Identify which cell holds the provided text, then report its (X, Y) central coordinate. 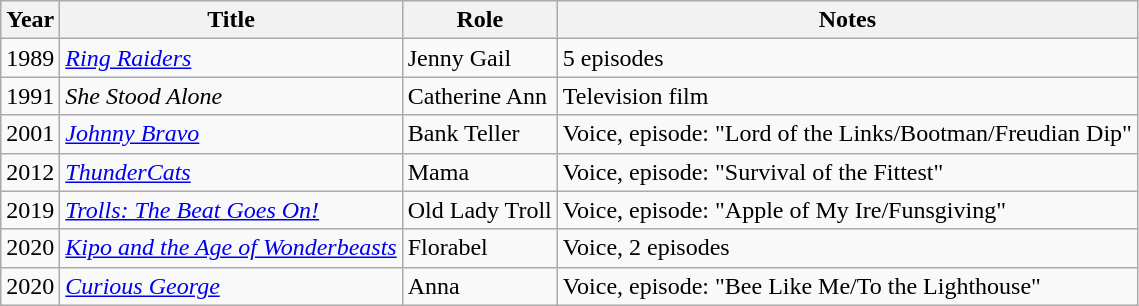
Television film (847, 96)
Voice, episode: "Bee Like Me/To the Lighthouse" (847, 286)
Mama (480, 172)
Trolls: The Beat Goes On! (231, 210)
Notes (847, 20)
Ring Raiders (231, 58)
Johnny Bravo (231, 134)
Voice, episode: "Survival of the Fittest" (847, 172)
ThunderCats (231, 172)
Role (480, 20)
2001 (30, 134)
Old Lady Troll (480, 210)
Kipo and the Age of Wonderbeasts (231, 248)
Bank Teller (480, 134)
5 episodes (847, 58)
2019 (30, 210)
Jenny Gail (480, 58)
2012 (30, 172)
Voice, episode: "Apple of My Ire/Funsgiving" (847, 210)
Florabel (480, 248)
1991 (30, 96)
1989 (30, 58)
Voice, 2 episodes (847, 248)
Voice, episode: "Lord of the Links/Bootman/Freudian Dip" (847, 134)
Curious George (231, 286)
Catherine Ann (480, 96)
She Stood Alone (231, 96)
Title (231, 20)
Anna (480, 286)
Year (30, 20)
